Return the (x, y) coordinate for the center point of the cell that contains the specified text.  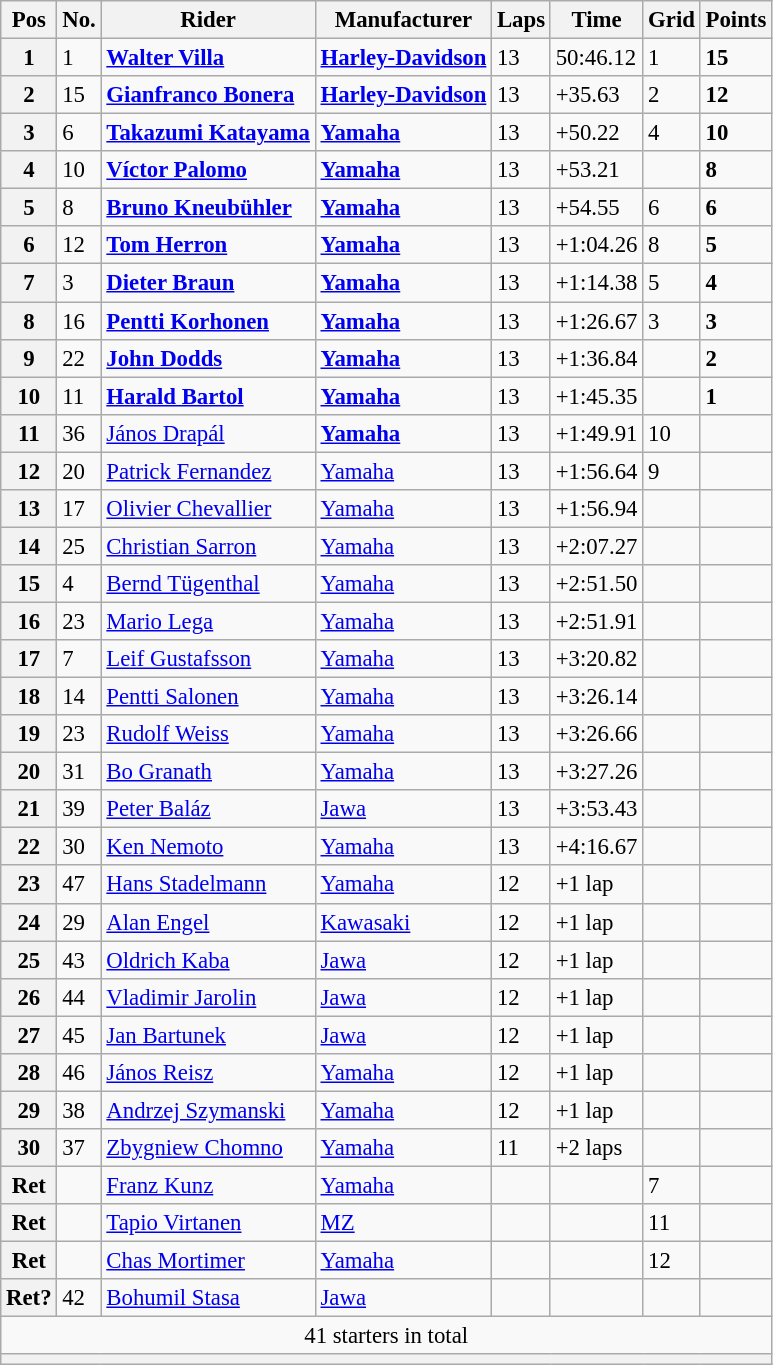
Ret? (29, 1298)
Tom Herron (208, 245)
Rudolf Weiss (208, 734)
Pentti Salonen (208, 697)
Dieter Braun (208, 283)
Pos (29, 20)
Bo Granath (208, 772)
Pentti Korhonen (208, 321)
+54.55 (596, 208)
Grid (672, 20)
37 (79, 1148)
+53.21 (596, 170)
19 (29, 734)
Walter Villa (208, 58)
Christian Sarron (208, 546)
42 (79, 1298)
21 (29, 809)
Olivier Chevallier (208, 509)
János Drapál (208, 433)
47 (79, 885)
Ken Nemoto (208, 847)
Kawasaki (403, 922)
Zbygniew Chomno (208, 1148)
Franz Kunz (208, 1185)
Bruno Kneubühler (208, 208)
Takazumi Katayama (208, 133)
31 (79, 772)
+3:26.66 (596, 734)
+1:04.26 (596, 245)
+3:26.14 (596, 697)
Oldrich Kaba (208, 960)
+35.63 (596, 95)
+3:27.26 (596, 772)
Manufacturer (403, 20)
+2:07.27 (596, 546)
Víctor Palomo (208, 170)
27 (29, 1035)
+2:51.91 (596, 621)
Peter Baláz (208, 809)
38 (79, 1110)
46 (79, 1073)
János Reisz (208, 1073)
+2 laps (596, 1148)
36 (79, 433)
Bohumil Stasa (208, 1298)
+1:49.91 (596, 433)
+1:56.64 (596, 471)
John Dodds (208, 358)
28 (29, 1073)
45 (79, 1035)
44 (79, 997)
Rider (208, 20)
Hans Stadelmann (208, 885)
+1:36.84 (596, 358)
43 (79, 960)
+2:51.50 (596, 584)
+4:16.67 (596, 847)
Time (596, 20)
Patrick Fernandez (208, 471)
+1:45.35 (596, 396)
MZ (403, 1223)
Andrzej Szymanski (208, 1110)
Harald Bartol (208, 396)
No. (79, 20)
39 (79, 809)
Laps (522, 20)
41 starters in total (386, 1336)
+1:56.94 (596, 509)
+3:20.82 (596, 659)
+3:53.43 (596, 809)
26 (29, 997)
+1:26.67 (596, 321)
Jan Bartunek (208, 1035)
+50.22 (596, 133)
Bernd Tügenthal (208, 584)
Chas Mortimer (208, 1261)
50:46.12 (596, 58)
Alan Engel (208, 922)
Points (736, 20)
Vladimir Jarolin (208, 997)
Tapio Virtanen (208, 1223)
Gianfranco Bonera (208, 95)
+1:14.38 (596, 283)
Leif Gustafsson (208, 659)
Mario Lega (208, 621)
18 (29, 697)
24 (29, 922)
